For the text-containing cell, return its midpoint in [x, y] coordinate format. 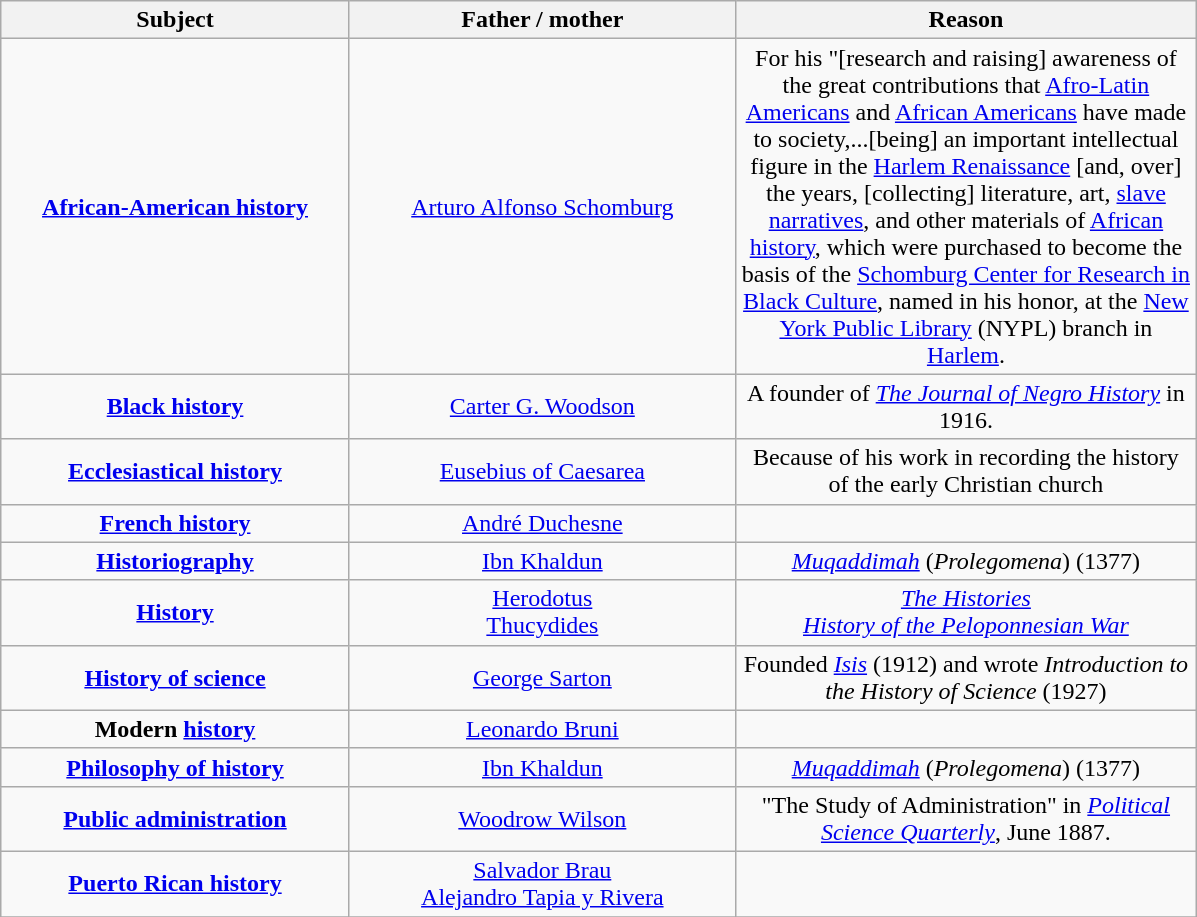
George Sarton [542, 678]
A founder of The Journal of Negro History in 1916. [966, 406]
History of science [176, 678]
Arturo Alfonso Schomburg [542, 206]
Modern history [176, 729]
The HistoriesHistory of the Peloponnesian War [966, 612]
HerodotusThucydides [542, 612]
Puerto Rican history [176, 884]
Because of his work in recording the history of the early Christian church [966, 472]
French history [176, 523]
André Duchesne [542, 523]
Historiography [176, 561]
Public administration [176, 818]
"The Study of Administration" in Political Science Quarterly, June 1887. [966, 818]
Leonardo Bruni [542, 729]
Father / mother [542, 20]
Ecclesiastical history [176, 472]
Carter G. Woodson [542, 406]
Salvador BrauAlejandro Tapia y Rivera [542, 884]
Woodrow Wilson [542, 818]
Eusebius of Caesarea [542, 472]
Subject [176, 20]
Reason [966, 20]
Black history [176, 406]
History [176, 612]
African-American history [176, 206]
Founded Isis (1912) and wrote Introduction to the History of Science (1927) [966, 678]
Philosophy of history [176, 767]
